Search for the cell housing the specified text and yield its [x, y] center coordinate. 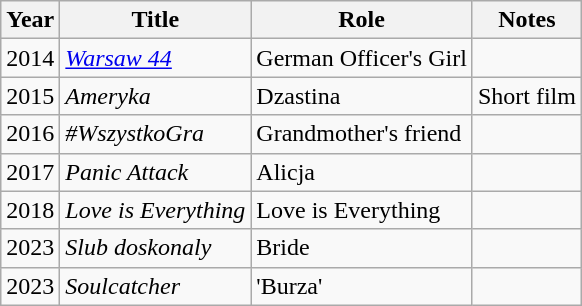
Short film [526, 96]
Year [30, 20]
2015 [30, 96]
2014 [30, 58]
German Officer's Girl [362, 58]
Soulcatcher [156, 286]
'Burza' [362, 286]
Role [362, 20]
2017 [30, 172]
Warsaw 44 [156, 58]
2016 [30, 134]
Bride [362, 248]
Grandmother's friend [362, 134]
Ameryka [156, 96]
Panic Attack [156, 172]
Title [156, 20]
Slub doskonaly [156, 248]
2018 [30, 210]
Notes [526, 20]
Alicja [362, 172]
Dzastina [362, 96]
#WszystkoGra [156, 134]
